Capture the cell that displays the provided text and extract its [X, Y] central coordinate. 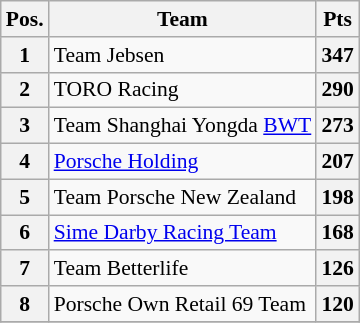
273 [338, 126]
8 [25, 304]
198 [338, 197]
Team [183, 19]
Team Porsche New Zealand [183, 197]
Team Jebsen [183, 55]
5 [25, 197]
2 [25, 90]
168 [338, 233]
3 [25, 126]
Pos. [25, 19]
4 [25, 162]
126 [338, 269]
347 [338, 55]
Pts [338, 19]
Team Betterlife [183, 269]
207 [338, 162]
120 [338, 304]
TORO Racing [183, 90]
6 [25, 233]
290 [338, 90]
Porsche Own Retail 69 Team [183, 304]
Sime Darby Racing Team [183, 233]
7 [25, 269]
Team Shanghai Yongda BWT [183, 126]
Porsche Holding [183, 162]
1 [25, 55]
